Extract the [X, Y] coordinate from the center of the cell holding the provided text.  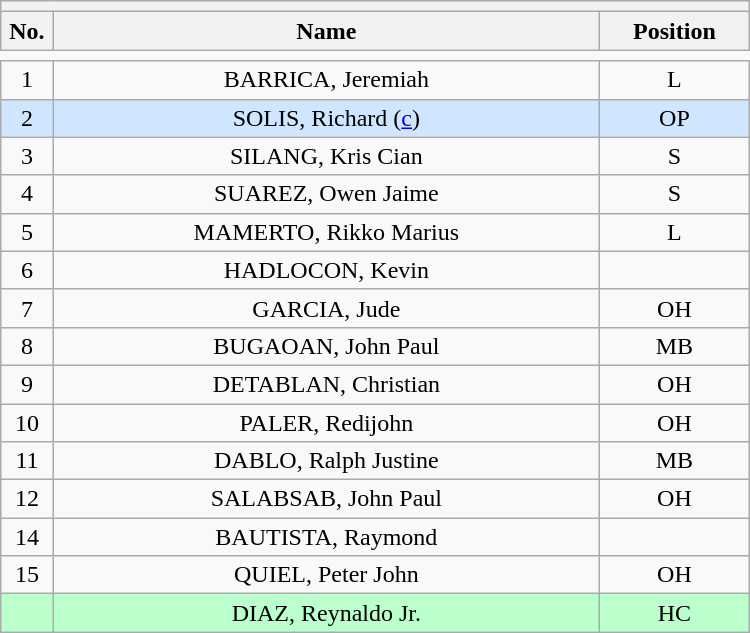
14 [27, 537]
Position [675, 31]
4 [27, 194]
DABLO, Ralph Justine [326, 461]
6 [27, 270]
11 [27, 461]
BARRICA, Jeremiah [326, 80]
15 [27, 575]
DIAZ, Reynaldo Jr. [326, 613]
MAMERTO, Rikko Marius [326, 232]
9 [27, 384]
8 [27, 346]
SILANG, Kris Cian [326, 156]
DETABLAN, Christian [326, 384]
OP [675, 118]
BUGAOAN, John Paul [326, 346]
SALABSAB, John Paul [326, 499]
12 [27, 499]
HADLOCON, Kevin [326, 270]
2 [27, 118]
SOLIS, Richard (c) [326, 118]
Name [326, 31]
1 [27, 80]
5 [27, 232]
SUAREZ, Owen Jaime [326, 194]
No. [27, 31]
10 [27, 423]
3 [27, 156]
BAUTISTA, Raymond [326, 537]
GARCIA, Jude [326, 308]
QUIEL, Peter John [326, 575]
HC [675, 613]
PALER, Redijohn [326, 423]
7 [27, 308]
